Scan for the cell matching the given text and deliver its (x, y) coordinate at center. 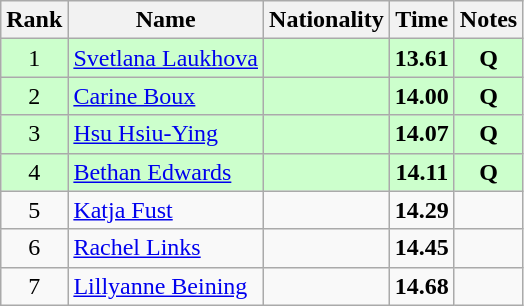
Bethan Edwards (166, 172)
1 (34, 58)
Rachel Links (166, 248)
Nationality (327, 20)
Lillyanne Beining (166, 286)
Katja Fust (166, 210)
Notes (488, 20)
Rank (34, 20)
3 (34, 134)
14.00 (422, 96)
13.61 (422, 58)
14.11 (422, 172)
Svetlana Laukhova (166, 58)
Hsu Hsiu-Ying (166, 134)
14.45 (422, 248)
Carine Boux (166, 96)
5 (34, 210)
2 (34, 96)
7 (34, 286)
Name (166, 20)
6 (34, 248)
Time (422, 20)
14.29 (422, 210)
14.07 (422, 134)
4 (34, 172)
14.68 (422, 286)
